For the text-containing cell, return its midpoint in (x, y) coordinate format. 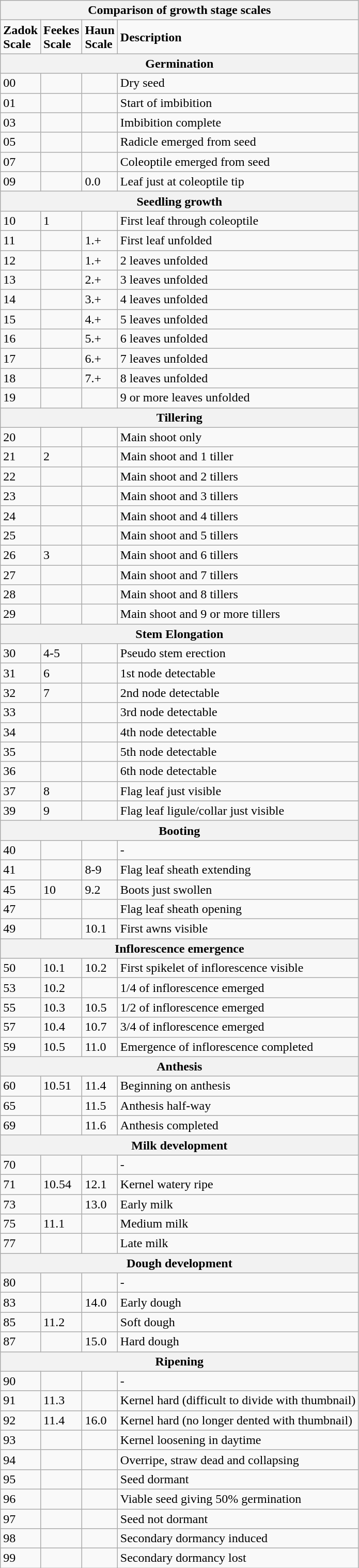
10.54 (61, 1184)
Coleoptile emerged from seed (238, 162)
Seed dormant (238, 1479)
15 (21, 319)
16 (21, 339)
Main shoot and 2 tillers (238, 476)
9.2 (100, 889)
34 (21, 732)
First leaf unfolded (238, 240)
Pseudo stem erection (238, 654)
Main shoot and 1 tiller (238, 457)
11.2 (61, 1322)
80 (21, 1283)
50 (21, 968)
13.0 (100, 1204)
14 (21, 300)
14.0 (100, 1302)
Early dough (238, 1302)
Viable seed giving 50% germination (238, 1499)
Main shoot and 3 tillers (238, 496)
60 (21, 1086)
3 (61, 555)
94 (21, 1460)
4 leaves unfolded (238, 300)
3.+ (100, 300)
Beginning on anthesis (238, 1086)
75 (21, 1224)
FeekesScale (61, 37)
Overripe, straw dead and collapsing (238, 1460)
Soft dough (238, 1322)
12.1 (100, 1184)
Kernel watery ripe (238, 1184)
98 (21, 1539)
Ripening (180, 1361)
41 (21, 870)
3rd node detectable (238, 712)
First leaf through coleoptile (238, 221)
ZadokScale (21, 37)
Dry seed (238, 83)
First spikelet of inflorescence visible (238, 968)
Boots just swollen (238, 889)
6.+ (100, 359)
5.+ (100, 339)
10.51 (61, 1086)
Germination (180, 64)
85 (21, 1322)
21 (21, 457)
30 (21, 654)
8-9 (100, 870)
4-5 (61, 654)
6 (61, 673)
16.0 (100, 1420)
Booting (180, 830)
65 (21, 1106)
First awns visible (238, 929)
87 (21, 1342)
4th node detectable (238, 732)
83 (21, 1302)
6 leaves unfolded (238, 339)
33 (21, 712)
23 (21, 496)
Flag leaf ligule/collar just visible (238, 811)
Late milk (238, 1244)
47 (21, 909)
49 (21, 929)
11.0 (100, 1047)
4.+ (100, 319)
Early milk (238, 1204)
26 (21, 555)
Description (238, 37)
Main shoot and 5 tillers (238, 535)
11.5 (100, 1106)
11.3 (61, 1401)
95 (21, 1479)
7 leaves unfolded (238, 359)
Main shoot and 4 tillers (238, 516)
Kernel loosening in daytime (238, 1440)
92 (21, 1420)
Seed not dormant (238, 1518)
Flag leaf sheath opening (238, 909)
2nd node detectable (238, 693)
Tillering (180, 417)
11.6 (100, 1125)
05 (21, 142)
Dough development (180, 1263)
71 (21, 1184)
77 (21, 1244)
73 (21, 1204)
Stem Elongation (180, 634)
17 (21, 359)
15.0 (100, 1342)
5th node detectable (238, 752)
19 (21, 398)
Hard dough (238, 1342)
5 leaves unfolded (238, 319)
Flag leaf sheath extending (238, 870)
01 (21, 103)
99 (21, 1558)
Radicle emerged from seed (238, 142)
11 (21, 240)
27 (21, 575)
12 (21, 260)
03 (21, 122)
Emergence of inflorescence completed (238, 1047)
Main shoot and 9 or more tillers (238, 614)
Flag leaf just visible (238, 791)
Secondary dormancy lost (238, 1558)
3/4 of inflorescence emerged (238, 1027)
10.7 (100, 1027)
29 (21, 614)
59 (21, 1047)
10.3 (61, 1007)
Kernel hard (difficult to divide with thumbnail) (238, 1401)
39 (21, 811)
22 (21, 476)
18 (21, 378)
96 (21, 1499)
37 (21, 791)
24 (21, 516)
Seedling growth (180, 201)
45 (21, 889)
0.0 (100, 181)
9 (61, 811)
Anthesis (180, 1066)
8 leaves unfolded (238, 378)
97 (21, 1518)
53 (21, 988)
20 (21, 437)
Main shoot and 7 tillers (238, 575)
Start of imbibition (238, 103)
3 leaves unfolded (238, 280)
Inflorescence emergence (180, 949)
7.+ (100, 378)
07 (21, 162)
2.+ (100, 280)
1 (61, 221)
91 (21, 1401)
1/2 of inflorescence emerged (238, 1007)
57 (21, 1027)
00 (21, 83)
Milk development (180, 1145)
Anthesis completed (238, 1125)
Main shoot and 6 tillers (238, 555)
13 (21, 280)
Anthesis half-way (238, 1106)
2 (61, 457)
40 (21, 850)
70 (21, 1165)
28 (21, 595)
HaunScale (100, 37)
35 (21, 752)
9 or more leaves unfolded (238, 398)
Medium milk (238, 1224)
Main shoot and 8 tillers (238, 595)
1st node detectable (238, 673)
Secondary dormancy induced (238, 1539)
7 (61, 693)
Main shoot only (238, 437)
8 (61, 791)
Comparison of growth stage scales (180, 10)
10.4 (61, 1027)
6th node detectable (238, 771)
Imbibition complete (238, 122)
90 (21, 1381)
69 (21, 1125)
31 (21, 673)
55 (21, 1007)
11.1 (61, 1224)
32 (21, 693)
Leaf just at coleoptile tip (238, 181)
93 (21, 1440)
25 (21, 535)
2 leaves unfolded (238, 260)
Kernel hard (no longer dented with thumbnail) (238, 1420)
09 (21, 181)
1/4 of inflorescence emerged (238, 988)
36 (21, 771)
